For the text-containing cell, return its midpoint in [x, y] coordinate format. 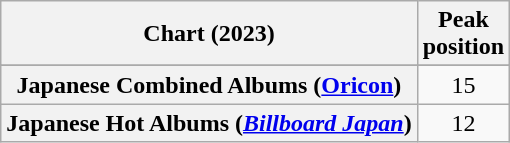
Japanese Combined Albums (Oricon) [209, 85]
Chart (2023) [209, 34]
12 [463, 123]
Peakposition [463, 34]
Japanese Hot Albums (Billboard Japan) [209, 123]
15 [463, 85]
